Extract the (X, Y) coordinate from the center of the cell holding the provided text.  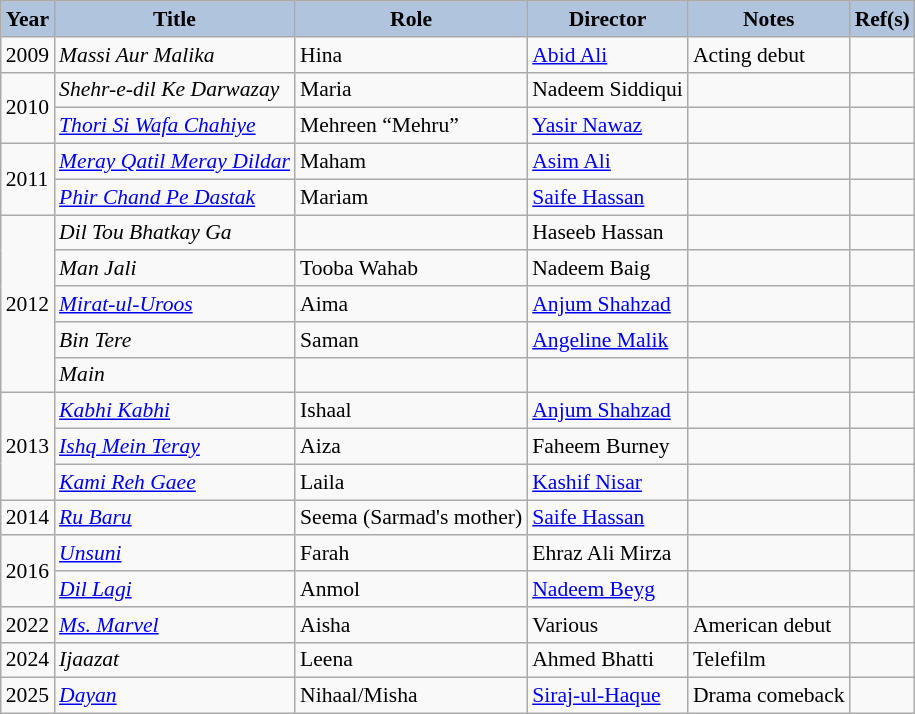
Aisha (411, 625)
Mehreen “Mehru” (411, 126)
Bin Tere (174, 340)
Mirat-ul-Uroos (174, 304)
Meray Qatil Meray Dildar (174, 162)
Massi Aur Malika (174, 55)
Hina (411, 55)
Thori Si Wafa Chahiye (174, 126)
Seema (Sarmad's mother) (411, 518)
Kashif Nisar (608, 482)
2024 (28, 660)
2014 (28, 518)
Kami Reh Gaee (174, 482)
Nadeem Beyg (608, 589)
2025 (28, 696)
2010 (28, 108)
Shehr-e-dil Ke Darwazay (174, 90)
Title (174, 19)
Saman (411, 340)
Nadeem Baig (608, 269)
Leena (411, 660)
Aiza (411, 447)
Ref(s) (882, 19)
Anmol (411, 589)
Faheem Burney (608, 447)
Director (608, 19)
2009 (28, 55)
Abid Ali (608, 55)
Kabhi Kabhi (174, 411)
Unsuni (174, 554)
Maria (411, 90)
Dayan (174, 696)
2022 (28, 625)
Dil Lagi (174, 589)
Phir Chand Pe Dastak (174, 197)
Siraj-ul-Haque (608, 696)
Aima (411, 304)
Nihaal/Misha (411, 696)
American debut (769, 625)
Ishq Mein Teray (174, 447)
2012 (28, 304)
Mariam (411, 197)
Year (28, 19)
Various (608, 625)
Farah (411, 554)
2013 (28, 446)
Ehraz Ali Mirza (608, 554)
Telefilm (769, 660)
Yasir Nawaz (608, 126)
Ishaal (411, 411)
Nadeem Siddiqui (608, 90)
Haseeb Hassan (608, 233)
Drama comeback (769, 696)
Man Jali (174, 269)
Main (174, 375)
Laila (411, 482)
Maham (411, 162)
Ru Baru (174, 518)
Role (411, 19)
Angeline Malik (608, 340)
Notes (769, 19)
2016 (28, 572)
Tooba Wahab (411, 269)
Dil Tou Bhatkay Ga (174, 233)
Acting debut (769, 55)
Asim Ali (608, 162)
Ijaazat (174, 660)
2011 (28, 180)
Ahmed Bhatti (608, 660)
Ms. Marvel (174, 625)
